Determine the (X, Y) coordinate at the center of the cell enclosing the given text.  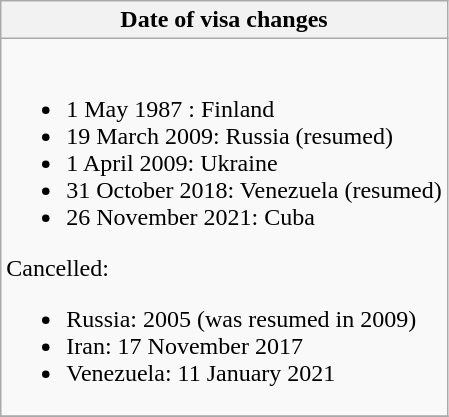
Date of visa changes (224, 20)
